Extract the (x, y) coordinate from the center of the cell holding the provided text.  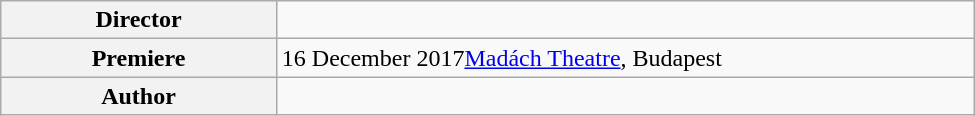
Premiere (139, 58)
Director (139, 20)
Author (139, 96)
16 December 2017Madách Theatre, Budapest (625, 58)
